Determine the [x, y] coordinate at the center of the cell enclosing the given text.  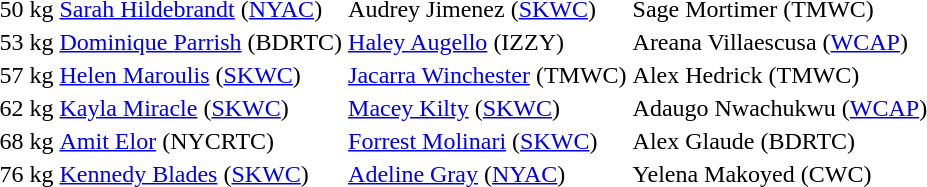
Kayla Miracle (SKWC) [201, 108]
Haley Augello (IZZY) [488, 42]
Macey Kilty (SKWC) [488, 108]
Amit Elor (NYCRTC) [201, 141]
Jacarra Winchester (TMWC) [488, 75]
Helen Maroulis (SKWC) [201, 75]
Forrest Molinari (SKWC) [488, 141]
Dominique Parrish (BDRTC) [201, 42]
